Detect which cell encompasses the target text, then output its [x, y] center coordinate. 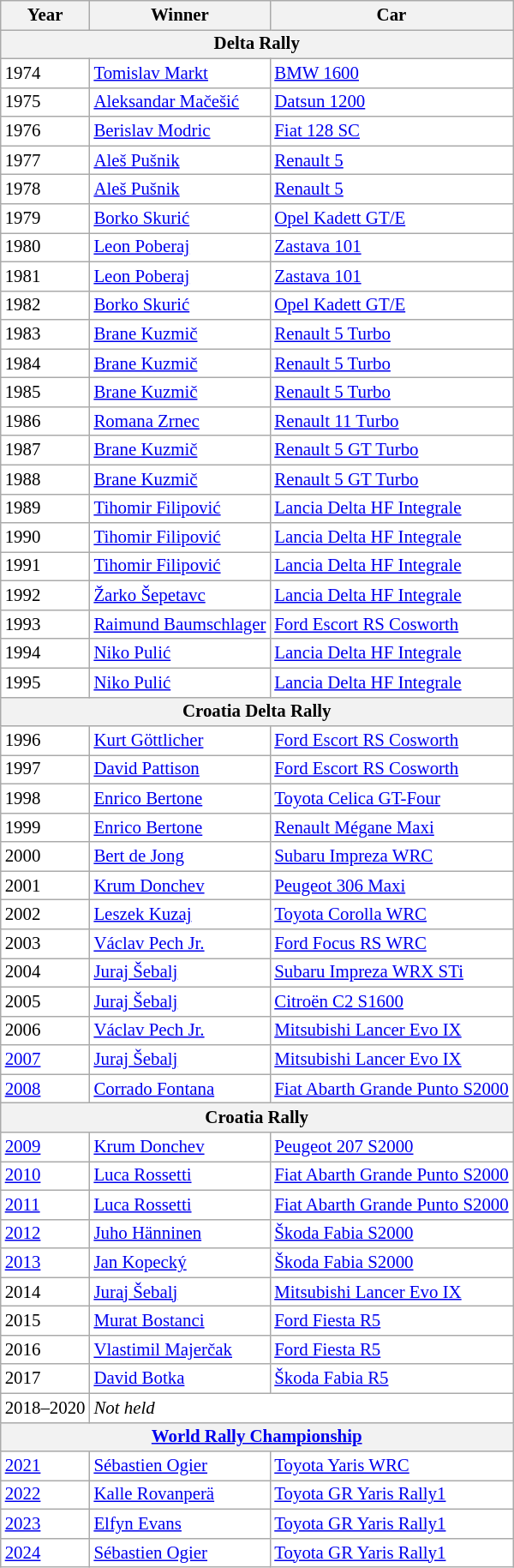
2007 [45, 1060]
Aleksandar Mačešić [180, 102]
1991 [45, 567]
Tomislav Markt [180, 73]
Kurt Göttlicher [180, 741]
Bert de Jong [180, 856]
2024 [45, 1553]
BMW 1600 [391, 73]
2016 [45, 1349]
1984 [45, 363]
2023 [45, 1524]
1977 [45, 160]
1999 [45, 827]
2006 [45, 1030]
2009 [45, 1147]
1978 [45, 189]
Winner [180, 15]
David Botka [180, 1379]
Croatia Rally [257, 1118]
Renault Mégane Maxi [391, 827]
Žarko Šepetavc [180, 596]
1996 [45, 741]
1997 [45, 770]
1992 [45, 596]
Citroën C2 S1600 [391, 1001]
2014 [45, 1292]
1975 [45, 102]
Berislav Modric [180, 131]
1987 [45, 450]
2010 [45, 1175]
Leszek Kuzaj [180, 915]
Elfyn Evans [180, 1524]
2017 [45, 1379]
1983 [45, 334]
1985 [45, 393]
1994 [45, 653]
1988 [45, 479]
1995 [45, 682]
Renault 11 Turbo [391, 421]
1993 [45, 624]
1986 [45, 421]
Toyota Yaris WRC [391, 1466]
2008 [45, 1089]
Peugeot 207 S2000 [391, 1147]
1979 [45, 219]
Corrado Fontana [180, 1089]
1982 [45, 305]
Juho Hänninen [180, 1234]
Kalle Rovanperä [180, 1495]
Car [391, 15]
2004 [45, 973]
Not held [301, 1408]
1980 [45, 247]
Vlastimil Majerčak [180, 1349]
Jan Kopecký [180, 1263]
1981 [45, 276]
Škoda Fabia R5 [391, 1379]
1998 [45, 798]
2021 [45, 1466]
Peugeot 306 Maxi [391, 886]
Year [45, 15]
2005 [45, 1001]
1989 [45, 508]
2018–2020 [45, 1408]
Raimund Baumschlager [180, 624]
1976 [45, 131]
Romana Zrnec [180, 421]
Subaru Impreza WRC [391, 856]
2022 [45, 1495]
2000 [45, 856]
2013 [45, 1263]
2015 [45, 1321]
Ford Focus RS WRC [391, 944]
2012 [45, 1234]
Datsun 1200 [391, 102]
2001 [45, 886]
Croatia Delta Rally [257, 712]
Toyota Celica GT-Four [391, 798]
2002 [45, 915]
Delta Rally [257, 44]
1990 [45, 538]
World Rally Championship [257, 1437]
David Pattison [180, 770]
2011 [45, 1205]
Subaru Impreza WRX STi [391, 973]
2003 [45, 944]
Fiat 128 SC [391, 131]
Murat Bostanci [180, 1321]
1974 [45, 73]
Toyota Corolla WRC [391, 915]
